Extract the [x, y] coordinate from the center of the cell holding the provided text.  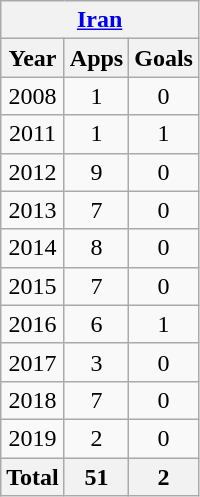
2018 [33, 400]
Goals [164, 58]
Year [33, 58]
2013 [33, 210]
2015 [33, 286]
3 [96, 362]
Total [33, 477]
Apps [96, 58]
2019 [33, 438]
2016 [33, 324]
6 [96, 324]
2008 [33, 96]
8 [96, 248]
Iran [100, 20]
2017 [33, 362]
2014 [33, 248]
2011 [33, 134]
2012 [33, 172]
51 [96, 477]
9 [96, 172]
